Scan for the cell matching the given text and deliver its (X, Y) coordinate at center. 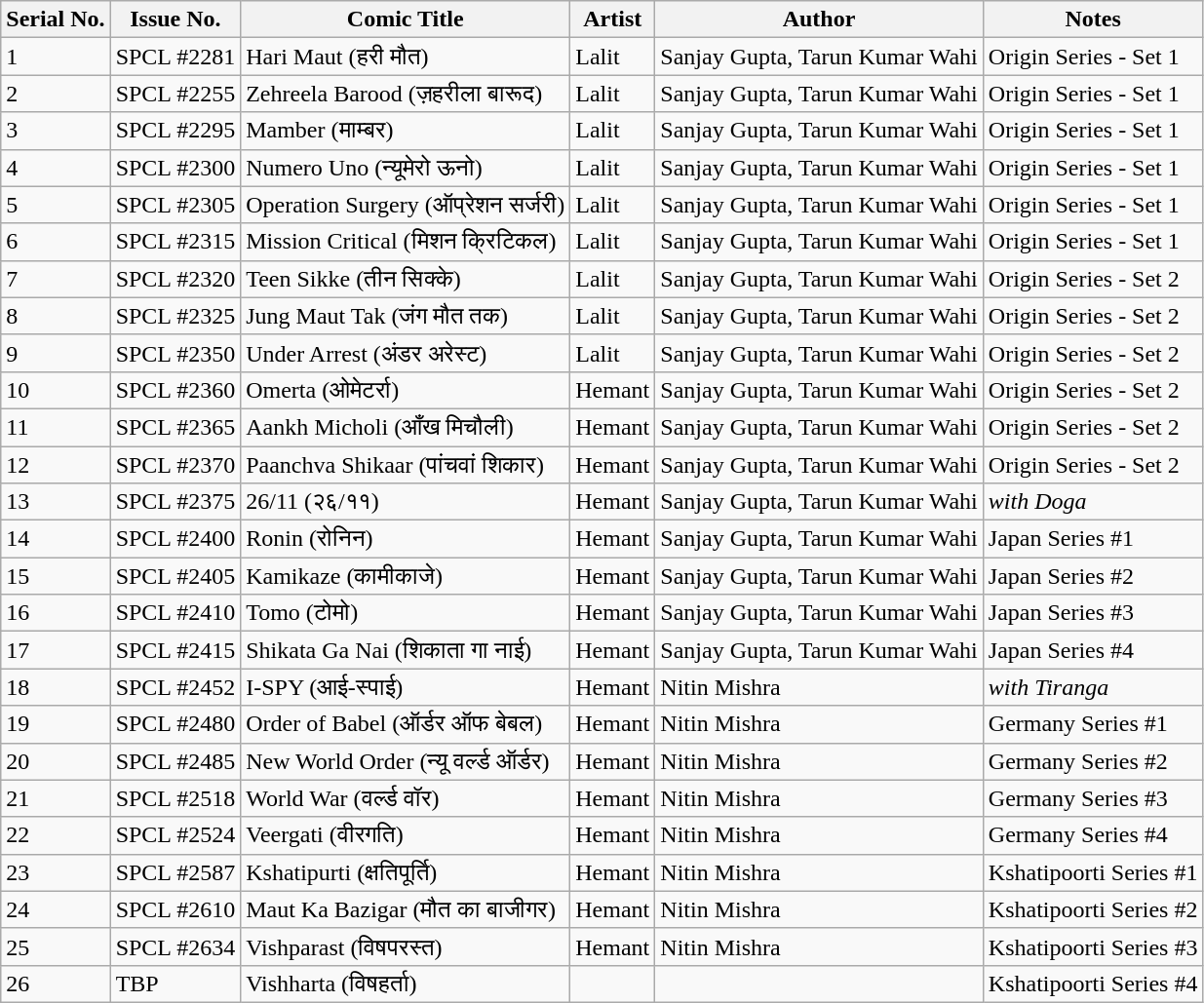
8 (56, 316)
Under Arrest (अंडर अरेस्ट) (406, 353)
16 (56, 613)
Kshatipoorti Series #3 (1093, 946)
Veergati (वीरगति) (406, 835)
SPCL #2295 (175, 131)
12 (56, 465)
SPCL #2255 (175, 94)
SPCL #2281 (175, 57)
Ronin (रोनिन) (406, 539)
Paanchva Shikaar (पांचवां शिकार) (406, 465)
5 (56, 205)
SPCL #2305 (175, 205)
SPCL #2325 (175, 316)
Vishharta (विषहर्ता) (406, 984)
Shikata Ga Nai (शिकाता गा नाई) (406, 650)
Issue No. (175, 19)
Germany Series #1 (1093, 724)
Germany Series #2 (1093, 761)
Japan Series #1 (1093, 539)
21 (56, 798)
23 (56, 872)
Serial No. (56, 19)
Notes (1093, 19)
26 (56, 984)
Author (819, 19)
Kamikaze (कामीकाजे) (406, 576)
SPCL #2485 (175, 761)
24 (56, 909)
Hari Maut (हरी मौत) (406, 57)
SPCL #2518 (175, 798)
TBP (175, 984)
Teen Sikke (तीन सिक्के) (406, 279)
Mission Critical (मिशन क्रिटिकल) (406, 242)
SPCL #2360 (175, 390)
SPCL #2405 (175, 576)
4 (56, 168)
Mamber (माम्बर) (406, 131)
6 (56, 242)
SPCL #2410 (175, 613)
15 (56, 576)
Japan Series #4 (1093, 650)
13 (56, 502)
17 (56, 650)
SPCL #2452 (175, 687)
Germany Series #4 (1093, 835)
Zehreela Barood (ज़हरीला बारूद) (406, 94)
Vishparast (विषपरस्त) (406, 946)
Japan Series #2 (1093, 576)
New World Order (न्यू वर्ल्ड ऑर्डर) (406, 761)
Jung Maut Tak (जंग मौत तक) (406, 316)
3 (56, 131)
2 (56, 94)
SPCL #2350 (175, 353)
I-SPY (आई-स्पाई) (406, 687)
SPCL #2365 (175, 427)
22 (56, 835)
SPCL #2300 (175, 168)
25 (56, 946)
Numero Uno (न्यूमेरो ऊनो) (406, 168)
26/11 (२६/११) (406, 502)
Tomo (टोमो) (406, 613)
SPCL #2315 (175, 242)
SPCL #2400 (175, 539)
SPCL #2610 (175, 909)
SPCL #2370 (175, 465)
SPCL #2320 (175, 279)
with Tiranga (1093, 687)
World War (वर्ल्ड वॉर) (406, 798)
Japan Series #3 (1093, 613)
Kshatipoorti Series #1 (1093, 872)
Kshatipoorti Series #2 (1093, 909)
with Doga (1093, 502)
Kshatipoorti Series #4 (1093, 984)
SPCL #2415 (175, 650)
19 (56, 724)
Comic Title (406, 19)
Order of Babel (ऑर्डर ऑफ बेबल) (406, 724)
Aankh Micholi (आँख मिचौली) (406, 427)
10 (56, 390)
Artist (612, 19)
SPCL #2480 (175, 724)
9 (56, 353)
14 (56, 539)
11 (56, 427)
SPCL #2587 (175, 872)
Germany Series #3 (1093, 798)
Operation Surgery (ऑप्रेशन सर्जरी) (406, 205)
SPCL #2634 (175, 946)
Maut Ka Bazigar (मौत का बाजीगर) (406, 909)
SPCL #2375 (175, 502)
18 (56, 687)
7 (56, 279)
20 (56, 761)
Kshatipurti (क्षतिपूर्ति) (406, 872)
Omerta (ओमेटर्रा) (406, 390)
SPCL #2524 (175, 835)
1 (56, 57)
